Return the [x, y] coordinate for the center point of the cell that contains the specified text.  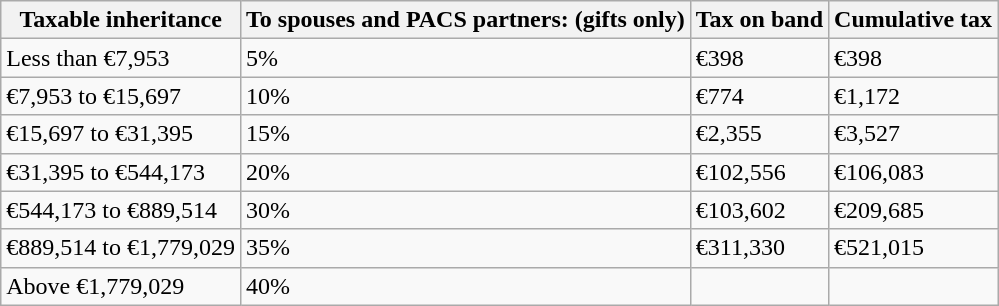
30% [465, 210]
€889,514 to €1,779,029 [121, 248]
€15,697 to €31,395 [121, 134]
€3,527 [914, 134]
€311,330 [759, 248]
Taxable inheritance [121, 20]
€31,395 to €544,173 [121, 172]
To spouses and PACS partners: (gifts only) [465, 20]
€2,355 [759, 134]
€521,015 [914, 248]
€102,556 [759, 172]
5% [465, 58]
€7,953 to €15,697 [121, 96]
35% [465, 248]
€1,172 [914, 96]
40% [465, 286]
Less than €7,953 [121, 58]
10% [465, 96]
Above €1,779,029 [121, 286]
20% [465, 172]
Cumulative tax [914, 20]
€103,602 [759, 210]
€774 [759, 96]
15% [465, 134]
Tax on band [759, 20]
€106,083 [914, 172]
€544,173 to €889,514 [121, 210]
€209,685 [914, 210]
